Determine the [x, y] coordinate at the center of the cell enclosing the given text.  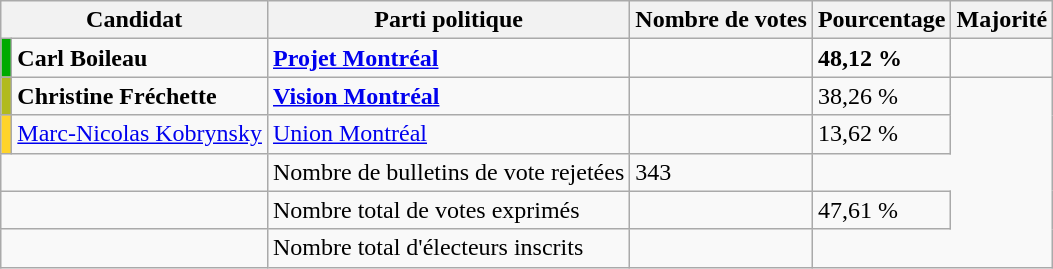
Vision Montréal [448, 96]
Candidat [134, 20]
Parti politique [448, 20]
Nombre de votes [722, 20]
47,61 % [882, 210]
Majorité [1002, 20]
Christine Fréchette [140, 96]
Marc-Nicolas Kobrynsky [140, 134]
13,62 % [882, 134]
343 [722, 172]
Pourcentage [882, 20]
48,12 % [882, 58]
Nombre de bulletins de vote rejetées [448, 172]
38,26 % [882, 96]
Nombre total de votes exprimés [448, 210]
Carl Boileau [140, 58]
Nombre total d'électeurs inscrits [448, 248]
Projet Montréal [448, 58]
Union Montréal [448, 134]
